From the cell containing the given text, extract its center point as (X, Y) coordinate. 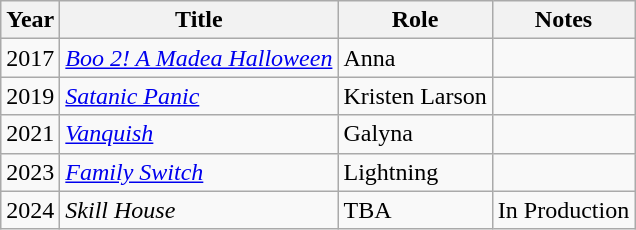
Satanic Panic (199, 96)
Boo 2! A Madea Halloween (199, 58)
Lightning (415, 172)
Title (199, 20)
2023 (30, 172)
2021 (30, 134)
Family Switch (199, 172)
Anna (415, 58)
Notes (563, 20)
Year (30, 20)
Galyna (415, 134)
2017 (30, 58)
2024 (30, 210)
TBA (415, 210)
2019 (30, 96)
Role (415, 20)
Kristen Larson (415, 96)
In Production (563, 210)
Vanquish (199, 134)
Skill House (199, 210)
